Determine the [X, Y] coordinate at the center of the cell enclosing the given text.  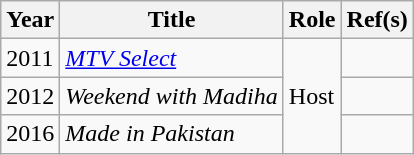
Weekend with Madiha [172, 96]
Host [312, 96]
Ref(s) [377, 20]
Made in Pakistan [172, 134]
Role [312, 20]
2011 [30, 58]
Title [172, 20]
Year [30, 20]
2012 [30, 96]
MTV Select [172, 58]
2016 [30, 134]
